Find where the given text appears and provide that cell's center as (X, Y) coordinate. 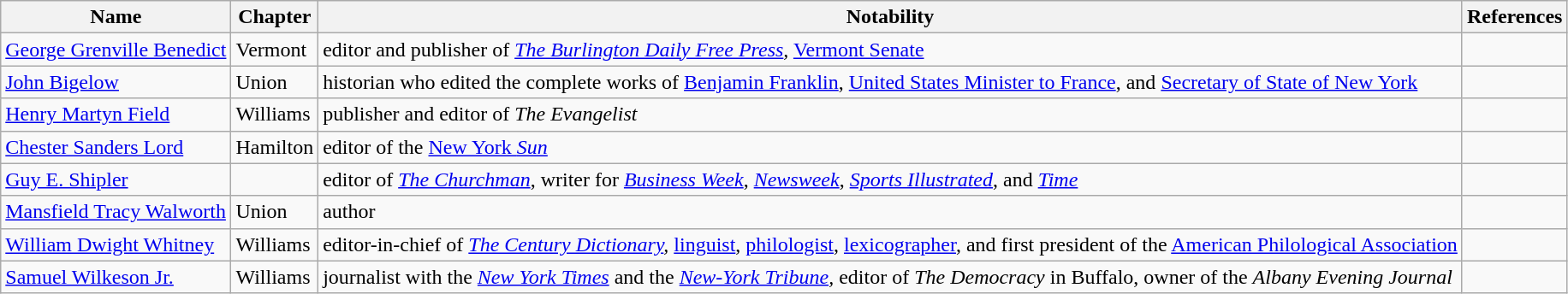
William Dwight Whitney (116, 244)
John Bigelow (116, 82)
Chapter (275, 17)
Chester Sanders Lord (116, 147)
Samuel Wilkeson Jr. (116, 277)
Guy E. Shipler (116, 179)
Notability (890, 17)
publisher and editor of The Evangelist (890, 115)
Henry Martyn Field (116, 115)
journalist with the New York Times and the New-York Tribune, editor of The Democracy in Buffalo, owner of the Albany Evening Journal (890, 277)
editor of the New York Sun (890, 147)
editor-in-chief of The Century Dictionary, linguist, philologist, lexicographer, and first president of the American Philological Association (890, 244)
Mansfield Tracy Walworth (116, 212)
George Grenville Benedict (116, 50)
historian who edited the complete works of Benjamin Franklin, United States Minister to France, and Secretary of State of New York (890, 82)
editor of The Churchman, writer for Business Week, Newsweek, Sports Illustrated, and Time (890, 179)
editor and publisher of The Burlington Daily Free Press, Vermont Senate (890, 50)
Name (116, 17)
Vermont (275, 50)
Hamilton (275, 147)
author (890, 212)
References (1515, 17)
